Capture the cell that displays the provided text and extract its [X, Y] central coordinate. 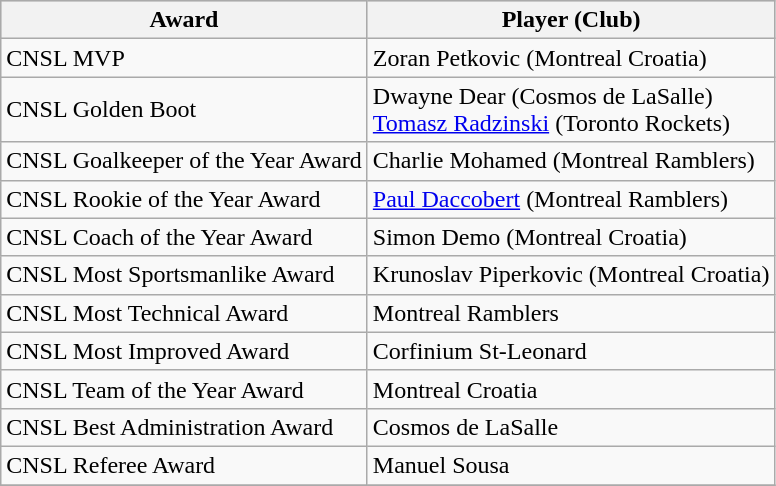
CNSL MVP [184, 58]
Player (Club) [571, 20]
Zoran Petkovic (Montreal Croatia) [571, 58]
Montreal Ramblers [571, 313]
CNSL Most Improved Award [184, 351]
CNSL Most Technical Award [184, 313]
CNSL Most Sportsmanlike Award [184, 275]
CNSL Rookie of the Year Award [184, 199]
CNSL Team of the Year Award [184, 389]
Simon Demo (Montreal Croatia) [571, 237]
Manuel Sousa [571, 465]
Cosmos de LaSalle [571, 427]
CNSL Best Administration Award [184, 427]
Paul Daccobert (Montreal Ramblers) [571, 199]
CNSL Referee Award [184, 465]
CNSL Golden Boot [184, 110]
Charlie Mohamed (Montreal Ramblers) [571, 161]
Krunoslav Piperkovic (Montreal Croatia) [571, 275]
CNSL Goalkeeper of the Year Award [184, 161]
Dwayne Dear (Cosmos de LaSalle) Tomasz Radzinski (Toronto Rockets) [571, 110]
Award [184, 20]
CNSL Coach of the Year Award [184, 237]
Montreal Croatia [571, 389]
Corfinium St-Leonard [571, 351]
